From the cell containing the given text, extract its center point as [x, y] coordinate. 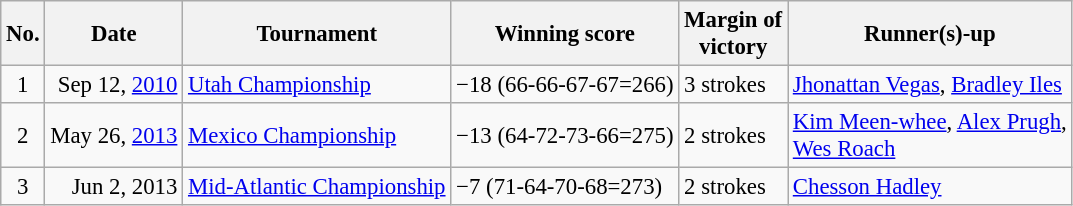
3 [23, 187]
Margin ofvictory [734, 34]
Winning score [565, 34]
2 [23, 136]
Sep 12, 2010 [114, 85]
−13 (64-72-73-66=275) [565, 136]
Mid-Atlantic Championship [317, 187]
May 26, 2013 [114, 136]
3 strokes [734, 85]
Jun 2, 2013 [114, 187]
1 [23, 85]
Utah Championship [317, 85]
Date [114, 34]
Runner(s)-up [930, 34]
−18 (66-66-67-67=266) [565, 85]
−7 (71-64-70-68=273) [565, 187]
No. [23, 34]
Mexico Championship [317, 136]
Tournament [317, 34]
Kim Meen-whee, Alex Prugh, Wes Roach [930, 136]
Chesson Hadley [930, 187]
Jhonattan Vegas, Bradley Iles [930, 85]
